Return the (X, Y) coordinate for the center point of the cell that contains the specified text.  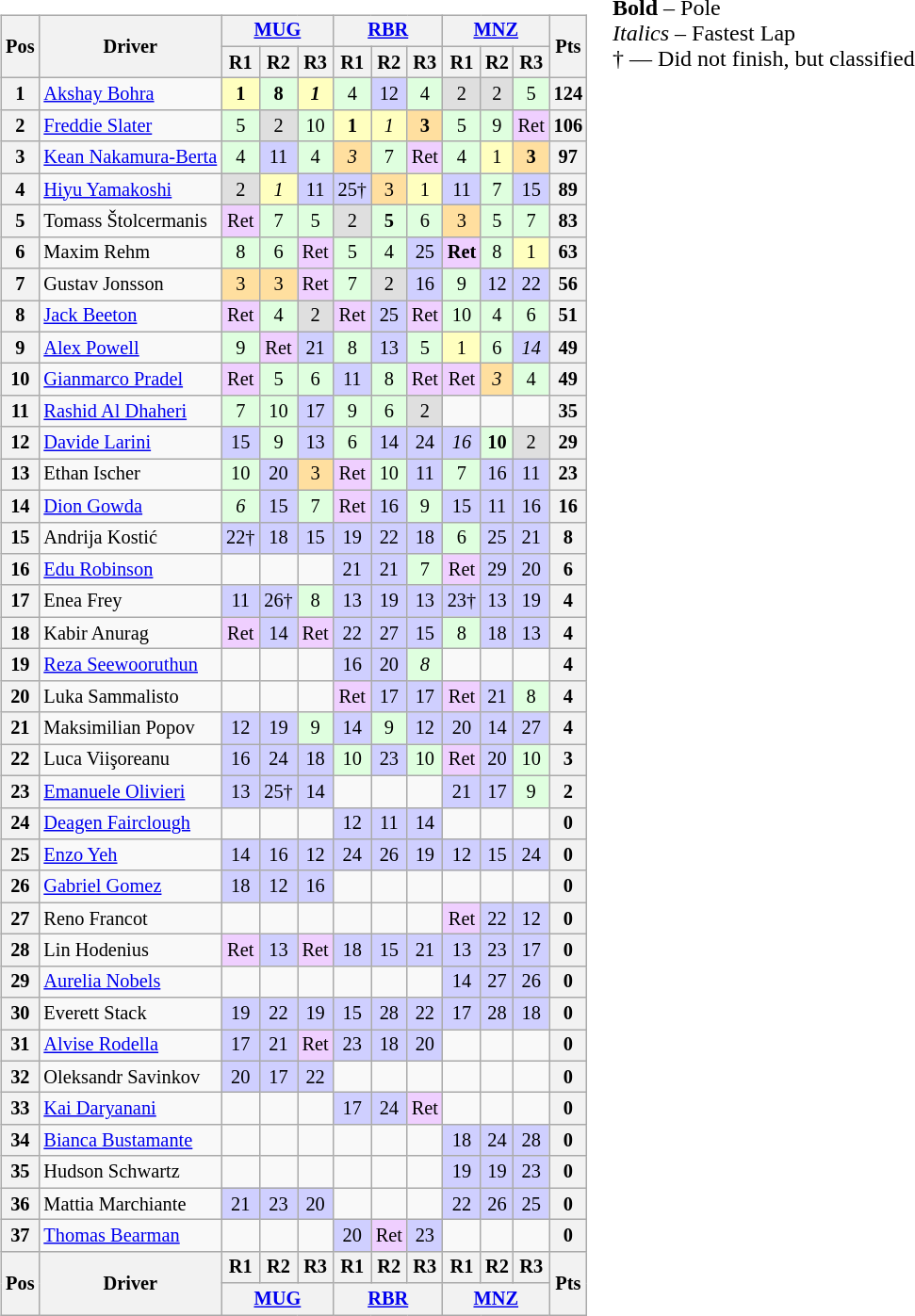
26† (278, 601)
Enea Frey (130, 601)
37 (20, 1236)
36 (20, 1204)
Reno Francot (130, 918)
97 (568, 157)
124 (568, 94)
Davide Larini (130, 443)
30 (20, 1014)
Hudson Schwartz (130, 1172)
Akshay Bohra (130, 94)
22† (240, 538)
Kai Daryanani (130, 1109)
23† (462, 601)
34 (20, 1141)
106 (568, 126)
Ethan Ischer (130, 475)
63 (568, 252)
Everett Stack (130, 1014)
31 (20, 1046)
33 (20, 1109)
51 (568, 317)
32 (20, 1077)
Luca Viişoreanu (130, 760)
Edu Robinson (130, 570)
Aurelia Nobels (130, 982)
56 (568, 284)
Gianmarco Pradel (130, 380)
Jack Beeton (130, 317)
Gabriel Gomez (130, 886)
89 (568, 189)
83 (568, 221)
Lin Hodenius (130, 950)
Freddie Slater (130, 126)
Emanuele Olivieri (130, 791)
Kean Nakamura-Berta (130, 157)
Maxim Rehm (130, 252)
Alvise Rodella (130, 1046)
Tomass Štolcermanis (130, 221)
Maksimilian Popov (130, 728)
Dion Gowda (130, 506)
Andrija Kostić (130, 538)
Kabir Anurag (130, 633)
Gustav Jonsson (130, 284)
Hiyu Yamakoshi (130, 189)
Rashid Al Dhaheri (130, 412)
Enzo Yeh (130, 855)
Bianca Bustamante (130, 1141)
Deagen Fairclough (130, 823)
Luka Sammalisto (130, 696)
Oleksandr Savinkov (130, 1077)
Thomas Bearman (130, 1236)
Mattia Marchiante (130, 1204)
Reza Seewooruthun (130, 665)
Alex Powell (130, 348)
